Pinpoint the cell where the given text exists, returning its [X, Y] midpoint coordinate. 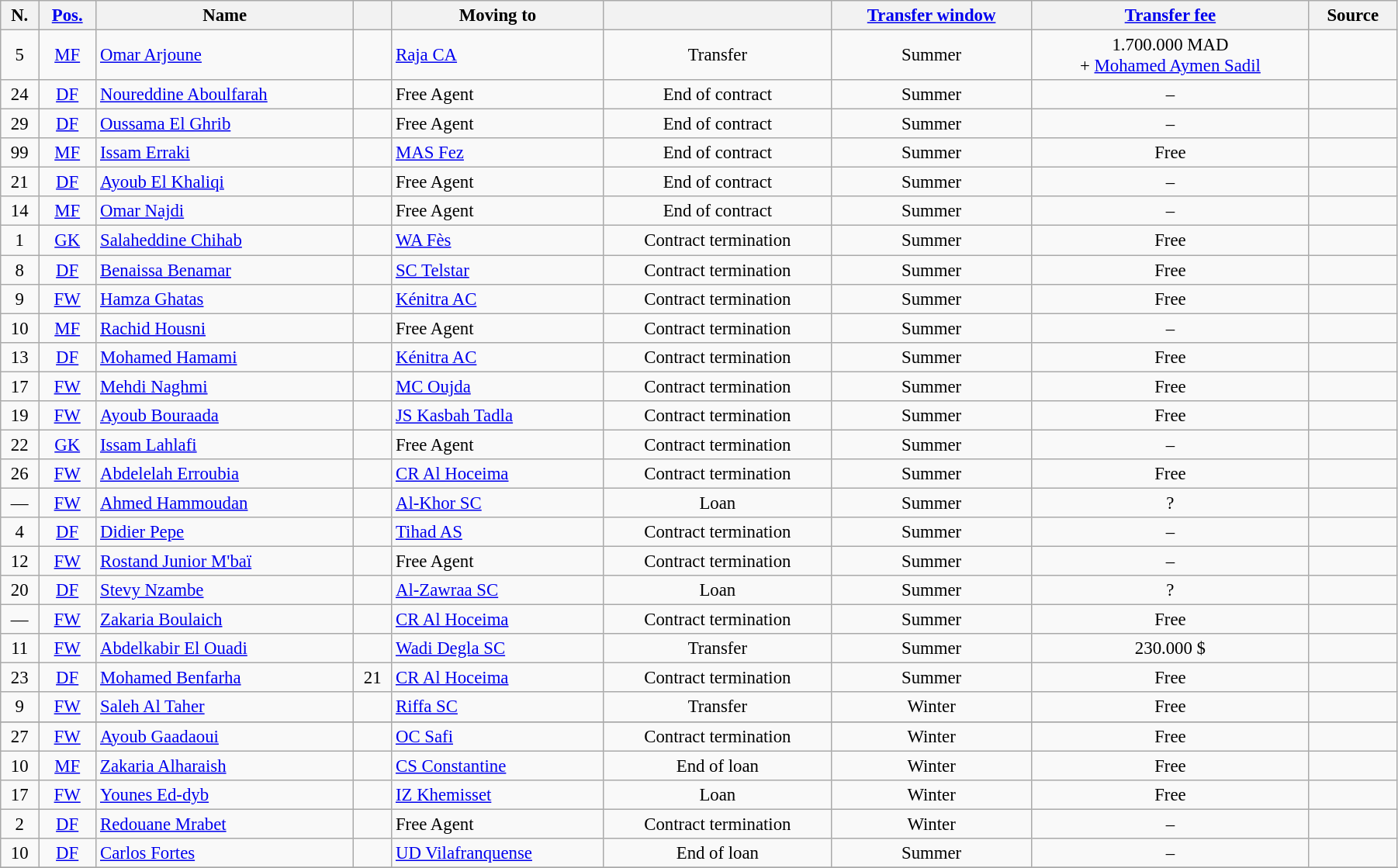
MAS Fez [498, 153]
Rostand Junior M'baï [225, 562]
13 [20, 357]
Benaissa Benamar [225, 270]
Zakaria Boulaich [225, 620]
Issam Lahlafi [225, 444]
Ahmed Hammoudan [225, 503]
N. [20, 16]
5 [20, 56]
Mohamed Hamami [225, 357]
WA Fès [498, 240]
OC Safi [498, 736]
Saleh Al Taher [225, 707]
27 [20, 736]
Wadi Degla SC [498, 648]
24 [20, 95]
Ayoub Bouraada [225, 416]
22 [20, 444]
Salaheddine Chihab [225, 240]
MC Oujda [498, 386]
Omar Arjoune [225, 56]
JS Kasbah Tadla [498, 416]
Raja CA [498, 56]
Abdelkabir El Ouadi [225, 648]
Stevy Nzambe [225, 590]
UD Vilafranquense [498, 853]
4 [20, 532]
Abdelelah Erroubia [225, 474]
CS Constantine [498, 766]
2 [20, 824]
Zakaria Alharaish [225, 766]
Ayoub Gaadaoui [225, 736]
Mohamed Benfarha [225, 678]
26 [20, 474]
Pos. [67, 16]
Rachid Housni [225, 328]
Carlos Fortes [225, 853]
Moving to [498, 16]
14 [20, 212]
Omar Najdi [225, 212]
99 [20, 153]
Redouane Mrabet [225, 824]
Transfer fee [1170, 16]
8 [20, 270]
1.700.000 MAD + Mohamed Aymen Sadil [1170, 56]
IZ Khemisset [498, 794]
Riffa SC [498, 707]
Mehdi Naghmi [225, 386]
19 [20, 416]
11 [20, 648]
SC Telstar [498, 270]
Didier Pepe [225, 532]
Name [225, 16]
Al-Khor SC [498, 503]
Oussama El Ghrib [225, 124]
Ayoub El Khaliqi [225, 182]
Issam Erraki [225, 153]
Source [1353, 16]
20 [20, 590]
29 [20, 124]
23 [20, 678]
Transfer window [931, 16]
12 [20, 562]
1 [20, 240]
Tihad AS [498, 532]
Noureddine Aboulfarah [225, 95]
Younes Ed-dyb [225, 794]
Hamza Ghatas [225, 299]
230.000 $ [1170, 648]
Al-Zawraa SC [498, 590]
